Pinpoint the cell where the given text exists, returning its [X, Y] midpoint coordinate. 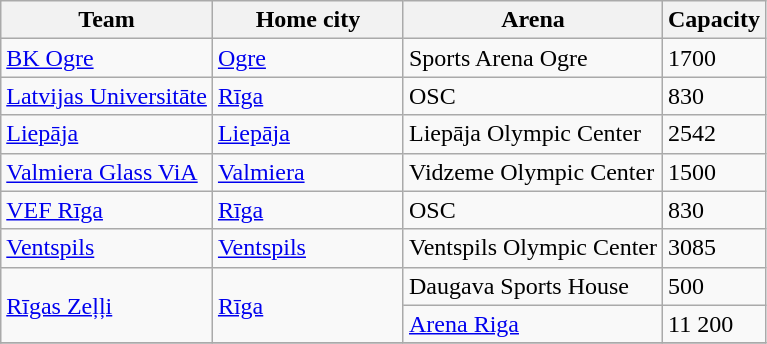
Ogre [308, 58]
Team [107, 20]
Valmiera [308, 172]
Arena Riga [532, 324]
Valmiera Glass ViA [107, 172]
Liepāja Olympic Center [532, 134]
Vidzeme Olympic Center [532, 172]
Home city [308, 20]
VEF Rīga [107, 210]
Sports Arena Ogre [532, 58]
Capacity [714, 20]
3085 [714, 248]
1500 [714, 172]
Latvijas Universitāte [107, 96]
BK Ogre [107, 58]
2542 [714, 134]
500 [714, 286]
Arena [532, 20]
Rīgas Zeļļi [107, 305]
Ventspils Olympic Center [532, 248]
11 200 [714, 324]
1700 [714, 58]
Daugava Sports House [532, 286]
